Determine the (X, Y) coordinate at the center of the cell enclosing the given text.  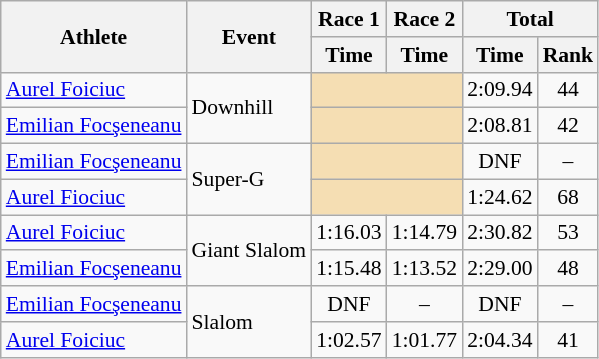
1:24.62 (500, 197)
2:09.94 (500, 90)
Super-G (250, 180)
53 (568, 233)
1:14.79 (424, 233)
2:29.00 (500, 269)
2:04.34 (500, 340)
Aurel Fiociuc (94, 197)
41 (568, 340)
1:15.48 (348, 269)
1:13.52 (424, 269)
Rank (568, 55)
Giant Slalom (250, 250)
1:16.03 (348, 233)
Slalom (250, 322)
1:01.77 (424, 340)
Event (250, 36)
1:02.57 (348, 340)
68 (568, 197)
Downhill (250, 108)
Race 1 (348, 19)
48 (568, 269)
42 (568, 126)
Athlete (94, 36)
Race 2 (424, 19)
2:08.81 (500, 126)
2:30.82 (500, 233)
Total (530, 19)
44 (568, 90)
